Detect which cell encompasses the target text, then output its (X, Y) center coordinate. 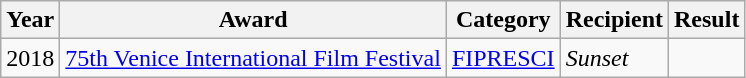
Year (30, 20)
FIPRESCI (503, 58)
Award (254, 20)
Sunset (614, 58)
2018 (30, 58)
Result (707, 20)
Category (503, 20)
75th Venice International Film Festival (254, 58)
Recipient (614, 20)
